Scan for the cell matching the given text and deliver its (x, y) coordinate at center. 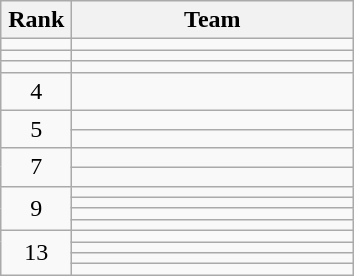
13 (36, 252)
4 (36, 91)
9 (36, 208)
Rank (36, 20)
5 (36, 129)
7 (36, 167)
Team (212, 20)
